Extract the (X, Y) coordinate from the center of the cell holding the provided text.  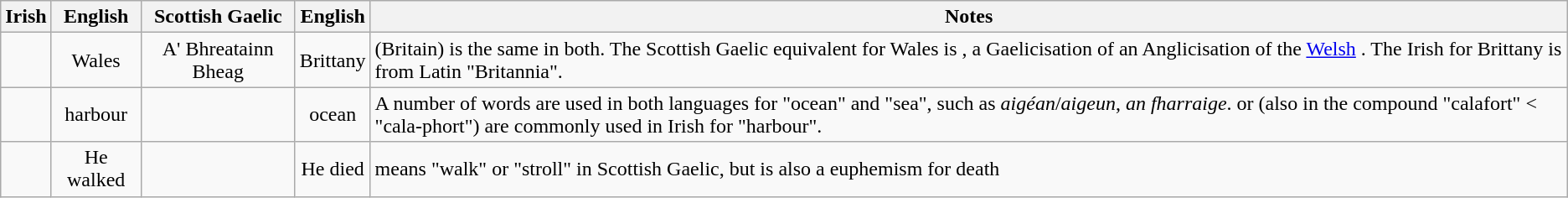
Wales (95, 60)
Notes (968, 17)
He died (333, 169)
harbour (95, 114)
Brittany (333, 60)
Irish (26, 17)
means "walk" or "stroll" in Scottish Gaelic, but is also a euphemism for death (968, 169)
He walked (95, 169)
A' Bhreatainn Bheag (218, 60)
Scottish Gaelic (218, 17)
ocean (333, 114)
